Output the [X, Y] coordinate of the center of the cell containing the given text.  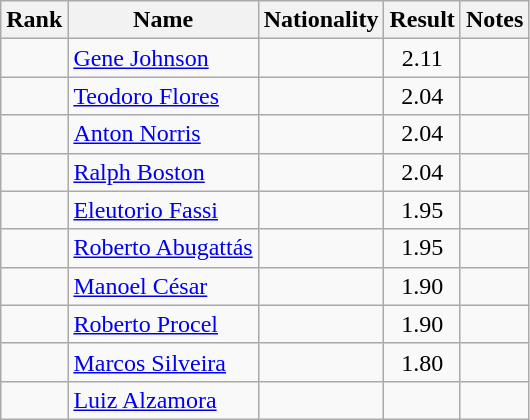
2.11 [422, 58]
Teodoro Flores [163, 96]
Roberto Abugattás [163, 248]
Rank [34, 20]
Nationality [321, 20]
1.80 [422, 362]
Eleutorio Fassi [163, 210]
Roberto Procel [163, 324]
Marcos Silveira [163, 362]
Gene Johnson [163, 58]
Notes [494, 20]
Manoel César [163, 286]
Ralph Boston [163, 172]
Name [163, 20]
Anton Norris [163, 134]
Result [422, 20]
Luiz Alzamora [163, 400]
